Pinpoint the cell where the given text exists, returning its (x, y) midpoint coordinate. 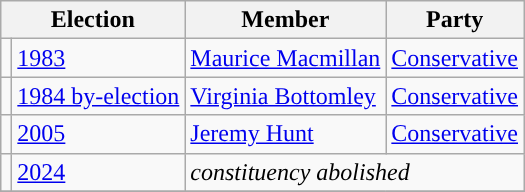
Maurice Macmillan (286, 58)
Jeremy Hunt (286, 134)
Virginia Bottomley (286, 96)
1984 by-election (98, 96)
1983 (98, 58)
Party (455, 20)
2005 (98, 134)
2024 (98, 172)
Member (286, 20)
Election (93, 20)
constituency abolished (354, 172)
